From the cell containing the given text, extract its center point as [X, Y] coordinate. 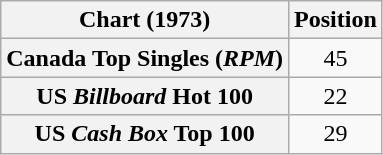
US Billboard Hot 100 [145, 96]
Chart (1973) [145, 20]
Canada Top Singles (RPM) [145, 58]
US Cash Box Top 100 [145, 134]
22 [336, 96]
45 [336, 58]
29 [336, 134]
Position [336, 20]
